For the text-containing cell, return its midpoint in (X, Y) coordinate format. 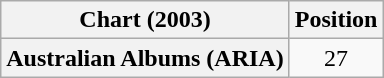
Australian Albums (ARIA) (145, 58)
Position (336, 20)
27 (336, 58)
Chart (2003) (145, 20)
